Return (X, Y) of the center of cell containing provided text 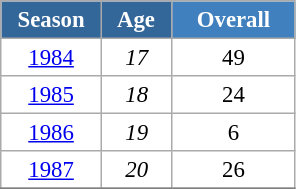
1987 (52, 170)
24 (234, 95)
20 (136, 170)
Overall (234, 20)
26 (234, 170)
Age (136, 20)
19 (136, 133)
49 (234, 58)
6 (234, 133)
17 (136, 58)
18 (136, 95)
Season (52, 20)
1984 (52, 58)
1986 (52, 133)
1985 (52, 95)
